Scan for the cell matching the given text and deliver its (x, y) coordinate at center. 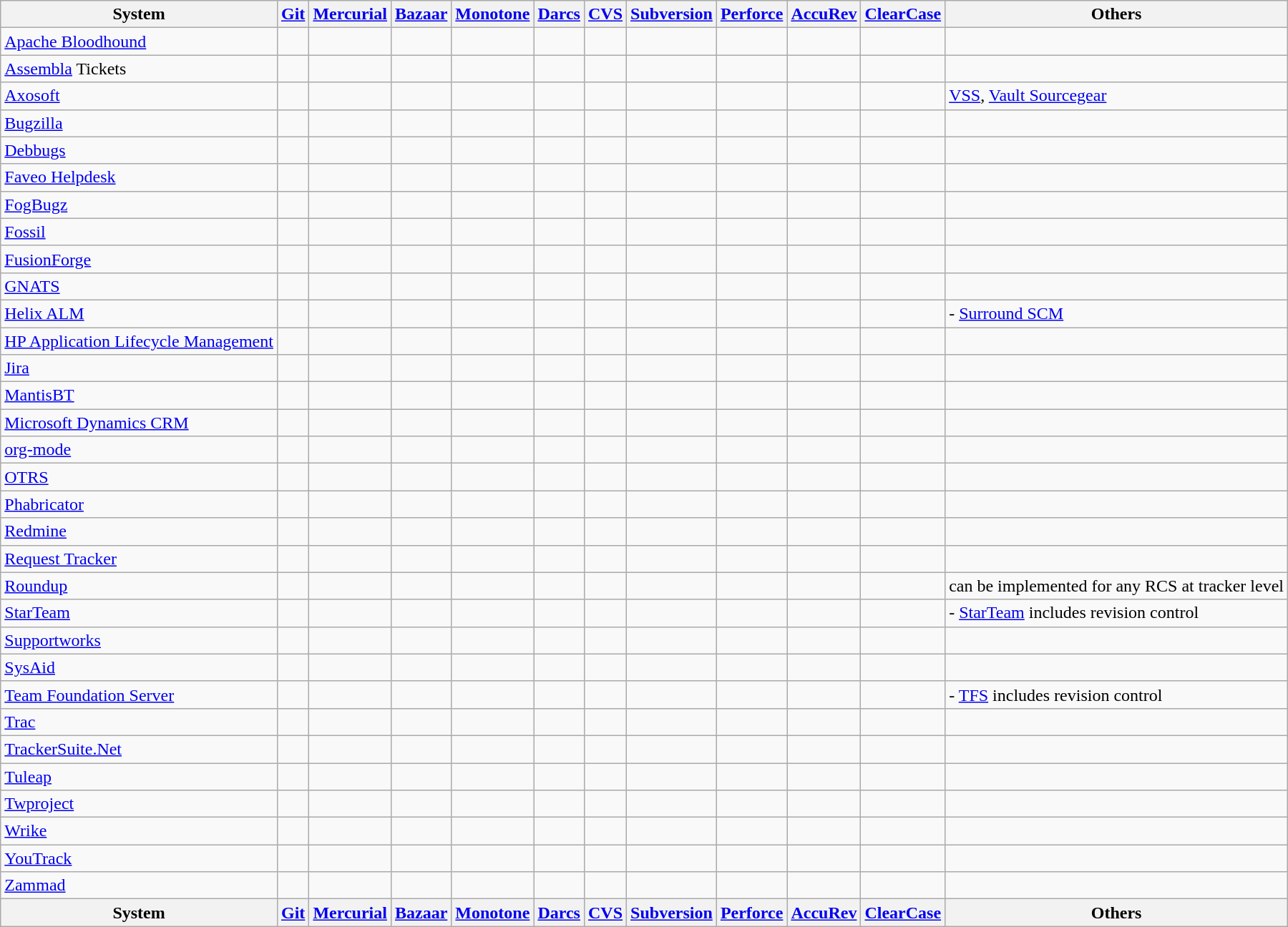
Assembla Tickets (139, 69)
Roundup (139, 586)
Jira (139, 368)
Team Foundation Server (139, 695)
VSS, Vault Sourcegear (1116, 96)
StarTeam (139, 613)
Debbugs (139, 150)
Trac (139, 722)
Helix ALM (139, 313)
Zammad (139, 886)
Apache Bloodhound (139, 41)
org-mode (139, 450)
FusionForge (139, 259)
- TFS includes revision control (1116, 695)
Bugzilla (139, 123)
Fossil (139, 232)
Supportworks (139, 640)
can be implemented for any RCS at tracker level (1116, 586)
Microsoft Dynamics CRM (139, 423)
YouTrack (139, 858)
SysAid (139, 667)
MantisBT (139, 396)
Twproject (139, 804)
OTRS (139, 477)
FogBugz (139, 205)
Tuleap (139, 776)
Redmine (139, 531)
Faveo Helpdesk (139, 177)
- Surround SCM (1116, 313)
Wrike (139, 831)
HP Application Lifecycle Management (139, 341)
- StarTeam includes revision control (1116, 613)
TrackerSuite.Net (139, 749)
GNATS (139, 286)
Axosoft (139, 96)
Request Tracker (139, 559)
Phabricator (139, 504)
